Identify which cell holds the provided text, then report its [X, Y] central coordinate. 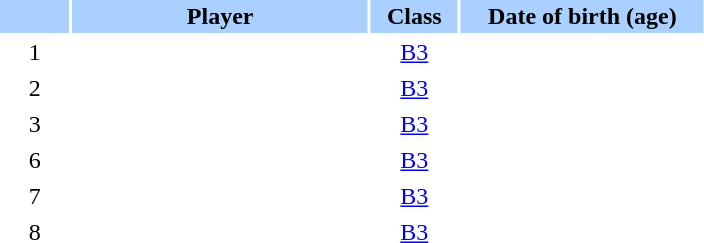
Date of birth (age) [582, 16]
7 [34, 196]
6 [34, 160]
Class [414, 16]
2 [34, 88]
3 [34, 124]
Player [220, 16]
1 [34, 52]
